Provide the (x, y) coordinate of the cell's center where the given text is located.  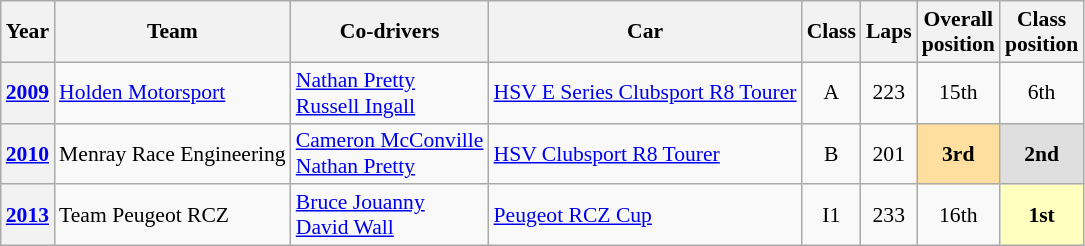
B (832, 154)
Laps (889, 32)
Menray Race Engineering (172, 154)
Holden Motorsport (172, 92)
1st (1042, 216)
3rd (958, 154)
Team Peugeot RCZ (172, 216)
HSV E Series Clubsport R8 Tourer (646, 92)
Classposition (1042, 32)
A (832, 92)
2010 (28, 154)
Car (646, 32)
HSV Clubsport R8 Tourer (646, 154)
6th (1042, 92)
Bruce Jouanny David Wall (390, 216)
233 (889, 216)
2013 (28, 216)
16th (958, 216)
Overallposition (958, 32)
I1 (832, 216)
2009 (28, 92)
201 (889, 154)
223 (889, 92)
Cameron McConville Nathan Pretty (390, 154)
Team (172, 32)
Co-drivers (390, 32)
Peugeot RCZ Cup (646, 216)
Class (832, 32)
Year (28, 32)
15th (958, 92)
2nd (1042, 154)
Nathan Pretty Russell Ingall (390, 92)
